Determine the [x, y] coordinate at the center of the cell enclosing the given text.  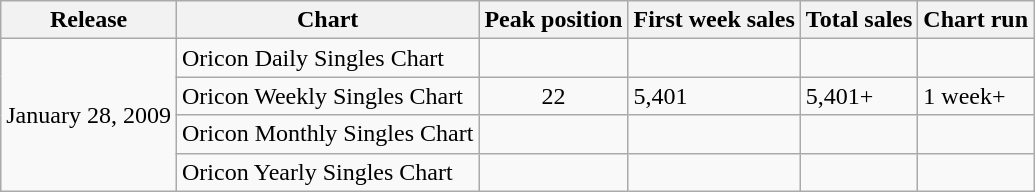
Total sales [859, 20]
Oricon Yearly Singles Chart [327, 172]
Release [89, 20]
Oricon Monthly Singles Chart [327, 134]
Chart run [976, 20]
1 week+ [976, 96]
Peak position [554, 20]
January 28, 2009 [89, 115]
Chart [327, 20]
5,401 [714, 96]
5,401+ [859, 96]
Oricon Daily Singles Chart [327, 58]
Oricon Weekly Singles Chart [327, 96]
22 [554, 96]
First week sales [714, 20]
